Locate the cell with the specified text and output its (x, y) center coordinate. 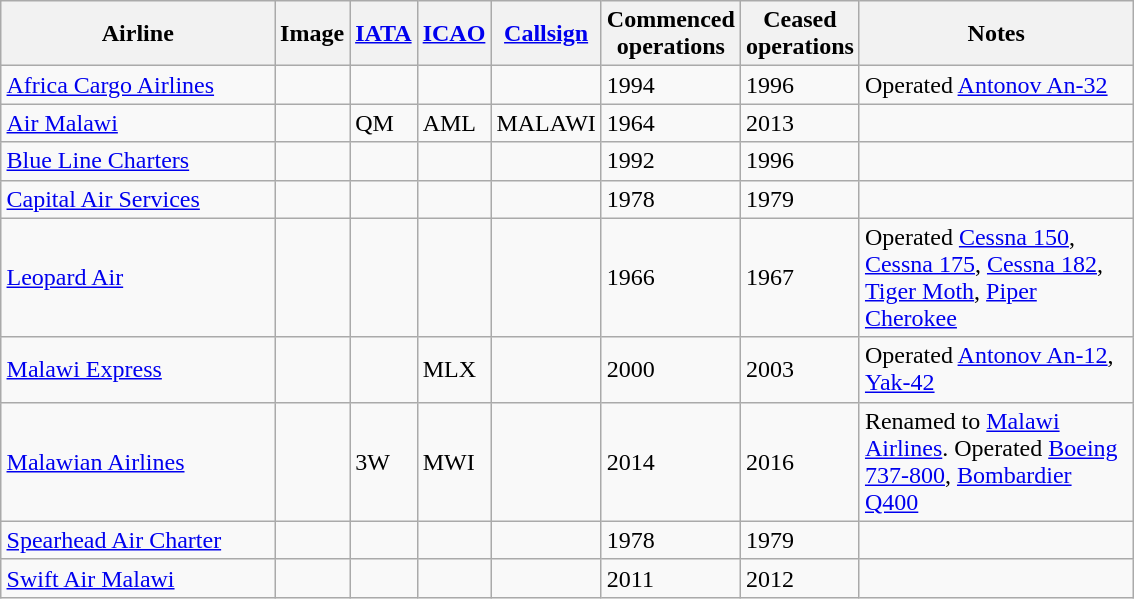
Airline (138, 34)
Africa Cargo Airlines (138, 85)
Operated Cessna 150, Cessna 175, Cessna 182, Tiger Moth, Piper Cherokee (996, 278)
Capital Air Services (138, 199)
Notes (996, 34)
Operated Antonov An-12, Yak-42 (996, 370)
Callsign (546, 34)
1994 (670, 85)
Leopard Air (138, 278)
MWI (454, 462)
1992 (670, 161)
Commencedoperations (670, 34)
2011 (670, 578)
Operated Antonov An-32 (996, 85)
Air Malawi (138, 123)
Spearhead Air Charter (138, 540)
2003 (800, 370)
Renamed to Malawi Airlines. Operated Boeing 737-800, Bombardier Q400 (996, 462)
ICAO (454, 34)
Blue Line Charters (138, 161)
2000 (670, 370)
IATA (384, 34)
QM (384, 123)
Ceasedoperations (800, 34)
1964 (670, 123)
Malawian Airlines (138, 462)
2014 (670, 462)
Image (312, 34)
2016 (800, 462)
3W (384, 462)
2012 (800, 578)
2013 (800, 123)
AML (454, 123)
MALAWI (546, 123)
Malawi Express (138, 370)
MLX (454, 370)
1967 (800, 278)
1966 (670, 278)
Swift Air Malawi (138, 578)
